Provide the (X, Y) coordinate of the cell's center where the given text is located.  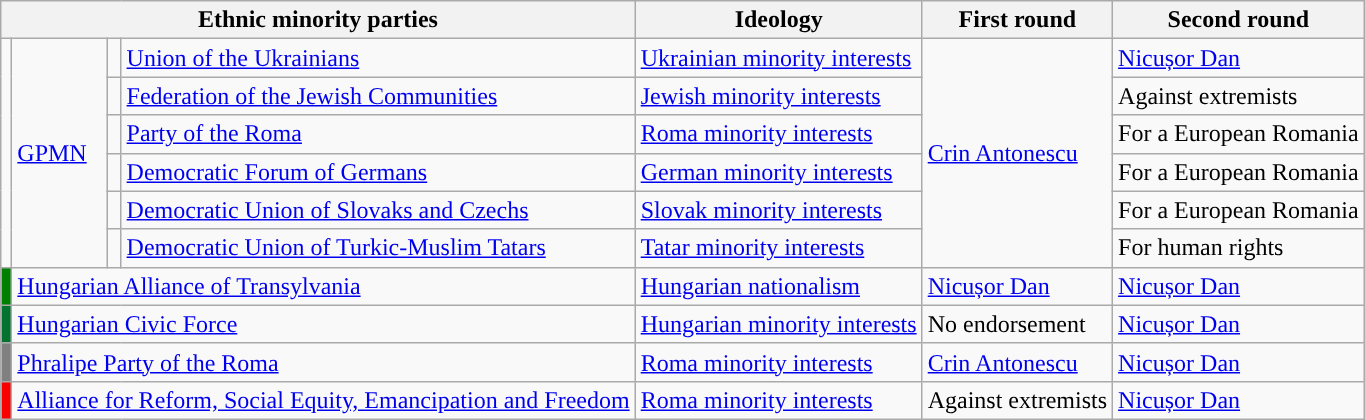
Hungarian minority interests (778, 324)
No endorsement (1017, 324)
Democratic Forum of Germans (378, 172)
GPMN (60, 153)
German minority interests (778, 172)
Hungarian nationalism (778, 286)
Democratic Union of Slovaks and Czechs (378, 210)
First round (1017, 20)
Democratic Union of Turkic-Muslim Tatars (378, 248)
Second round (1239, 20)
Ukrainian minority interests (778, 58)
Federation of the Jewish Communities (378, 96)
Jewish minority interests (778, 96)
Phralipe Party of the Roma (324, 362)
Hungarian Civic Force (324, 324)
Ethnic minority parties (318, 20)
Alliance for Reform, Social Equity, Emancipation and Freedom (324, 400)
Tatar minority interests (778, 248)
Hungarian Alliance of Transylvania (324, 286)
For human rights (1239, 248)
Party of the Roma (378, 134)
Slovak minority interests (778, 210)
Union of the Ukrainians (378, 58)
Ideology (778, 20)
